Find where the given text appears and provide that cell's center as (X, Y) coordinate. 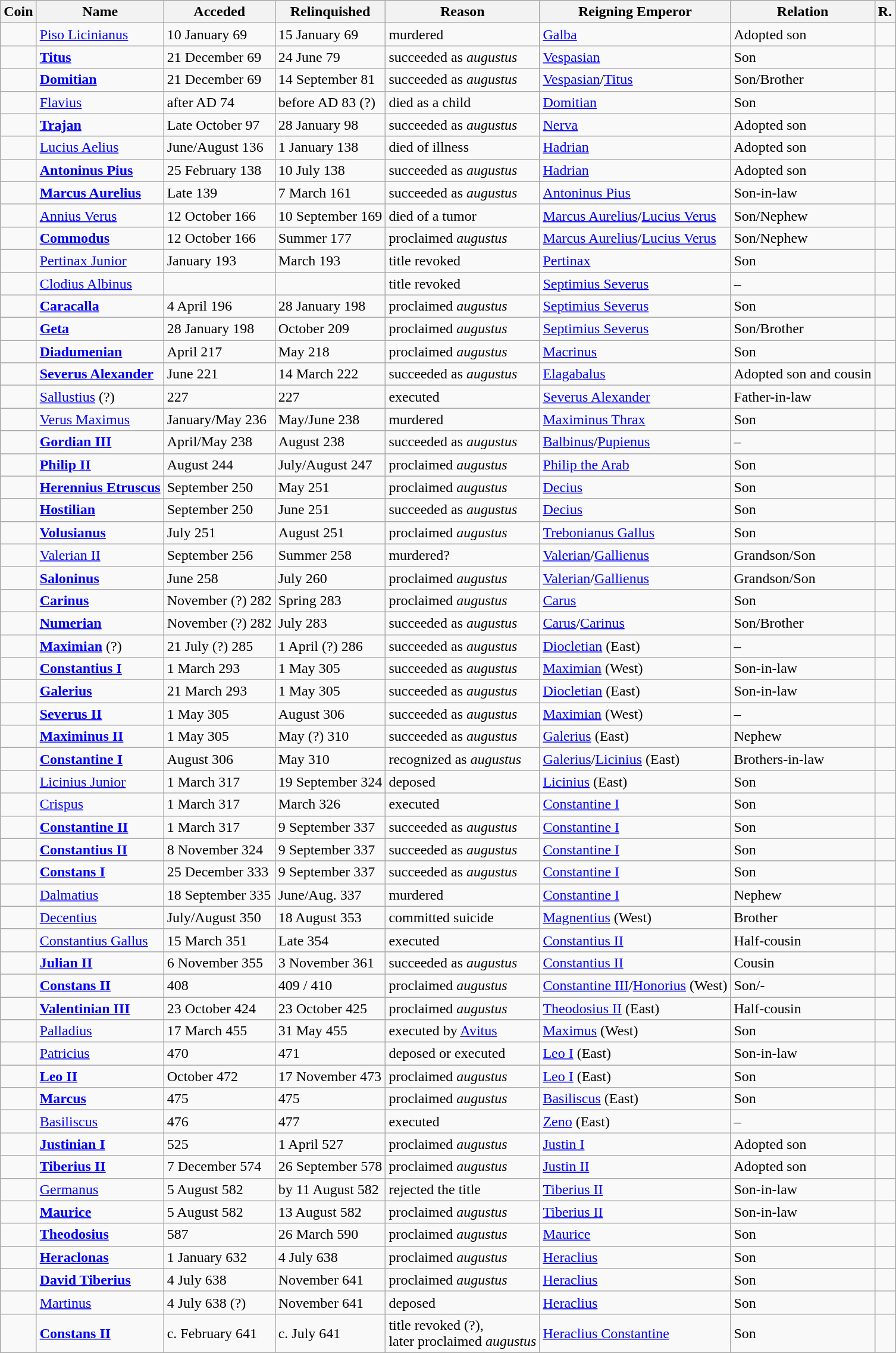
Summer 177 (330, 238)
Flavius (100, 102)
Acceded (219, 12)
Adopted son and cousin (803, 374)
Spring 283 (330, 600)
Germanus (100, 1189)
21 March 293 (219, 691)
Numerian (100, 623)
Trajan (100, 125)
October 209 (330, 329)
Galerius (East) (635, 737)
17 March 455 (219, 1031)
31 May 455 (330, 1031)
Reason (463, 12)
Father-in-law (803, 397)
Galerius (100, 691)
deposed or executed (463, 1054)
Justin II (635, 1167)
476 (219, 1122)
R. (885, 12)
Carus (635, 600)
Galba (635, 35)
18 September 335 (219, 895)
Maximinus Thrax (635, 419)
Geta (100, 329)
14 March 222 (330, 374)
Relinquished (330, 12)
March 326 (330, 804)
after AD 74 (219, 102)
June/Aug. 337 (330, 895)
Heraclonas (100, 1257)
August 251 (330, 533)
died as a child (463, 102)
1 April (?) 286 (330, 646)
525 (219, 1144)
Summer 258 (330, 555)
January 193 (219, 261)
470 (219, 1054)
Cousin (803, 963)
Balbinus/Pupienus (635, 442)
May 218 (330, 352)
Elagabalus (635, 374)
Dalmatius (100, 895)
4 April 196 (219, 306)
rejected the title (463, 1189)
Late 354 (330, 940)
Vespasian (635, 57)
Marcus (100, 1099)
May 310 (330, 759)
July/August 350 (219, 917)
6 November 355 (219, 963)
David Tiberius (100, 1280)
Maximinus II (100, 737)
Brother (803, 917)
Maximian (?) (100, 646)
Licinius Junior (100, 782)
Diadumenian (100, 352)
Carinus (100, 600)
Marcus Aurelius (100, 193)
Relation (803, 12)
August 238 (330, 442)
May (?) 310 (330, 737)
19 September 324 (330, 782)
July 283 (330, 623)
471 (330, 1054)
Volusianus (100, 533)
Titus (100, 57)
Patricius (100, 1054)
1 January 632 (219, 1257)
23 October 424 (219, 1009)
died of illness (463, 148)
13 August 582 (330, 1212)
Constantine II (100, 827)
Son/- (803, 985)
murdered? (463, 555)
June 258 (219, 578)
recognized as augustus (463, 759)
Carus/Carinus (635, 623)
title revoked (?),later proclaimed augustus (463, 1333)
Julian II (100, 963)
c. July 641 (330, 1333)
10 January 69 (219, 35)
April/May 238 (219, 442)
Commodus (100, 238)
18 August 353 (330, 917)
August 244 (219, 465)
Valerian II (100, 555)
Pertinax Junior (100, 261)
before AD 83 (?) (330, 102)
March 193 (330, 261)
Late October 97 (219, 125)
by 11 August 582 (330, 1189)
Annius Verus (100, 215)
25 December 333 (219, 872)
May 251 (330, 487)
Verus Maximus (100, 419)
10 September 169 (330, 215)
409 / 410 (330, 985)
committed suicide (463, 917)
Late 139 (219, 193)
Name (100, 12)
Saloninus (100, 578)
26 September 578 (330, 1167)
17 November 473 (330, 1076)
Pertinax (635, 261)
26 March 590 (330, 1235)
died of a tumor (463, 215)
Martinus (100, 1302)
Magnentius (West) (635, 917)
c. February 641 (219, 1333)
23 October 425 (330, 1009)
July/August 247 (330, 465)
3 November 361 (330, 963)
Justinian I (100, 1144)
Decentius (100, 917)
Basiliscus (100, 1122)
Valentinian III (100, 1009)
Palladius (100, 1031)
Constantius I (100, 669)
Gordian III (100, 442)
Clodius Albinus (100, 284)
1 April 527 (330, 1144)
Caracalla (100, 306)
1 January 138 (330, 148)
Constans I (100, 872)
15 March 351 (219, 940)
Herennius Etruscus (100, 487)
Leo II (100, 1076)
15 January 69 (330, 35)
Brothers-in-law (803, 759)
Hostilian (100, 510)
Theodosius II (East) (635, 1009)
January/May 236 (219, 419)
Reigning Emperor (635, 12)
21 July (?) 285 (219, 646)
Crispus (100, 804)
14 September 81 (330, 80)
24 June 79 (330, 57)
Severus II (100, 714)
July 251 (219, 533)
Piso Licinianus (100, 35)
28 January 98 (330, 125)
Lucius Aelius (100, 148)
Coin (18, 12)
Vespasian/Titus (635, 80)
Galerius/Licinius (East) (635, 759)
Licinius (East) (635, 782)
Trebonianus Gallus (635, 533)
Sallustius (?) (100, 397)
7 December 574 (219, 1167)
Heraclius Constantine (635, 1333)
1 March 293 (219, 669)
Justin I (635, 1144)
10 July 138 (330, 170)
executed by Avitus (463, 1031)
Maximus (West) (635, 1031)
587 (219, 1235)
4 July 638 (?) (219, 1302)
Philip II (100, 465)
Constantius Gallus (100, 940)
June/August 136 (219, 148)
May/June 238 (330, 419)
Basiliscus (East) (635, 1099)
Nerva (635, 125)
June 221 (219, 374)
June 251 (330, 510)
7 March 161 (330, 193)
September 256 (219, 555)
July 260 (330, 578)
25 February 138 (219, 170)
April 217 (219, 352)
October 472 (219, 1076)
477 (330, 1122)
Zeno (East) (635, 1122)
Theodosius (100, 1235)
8 November 324 (219, 850)
Macrinus (635, 352)
408 (219, 985)
Constantine III/Honorius (West) (635, 985)
Philip the Arab (635, 465)
